Detect which cell encompasses the target text, then output its (x, y) center coordinate. 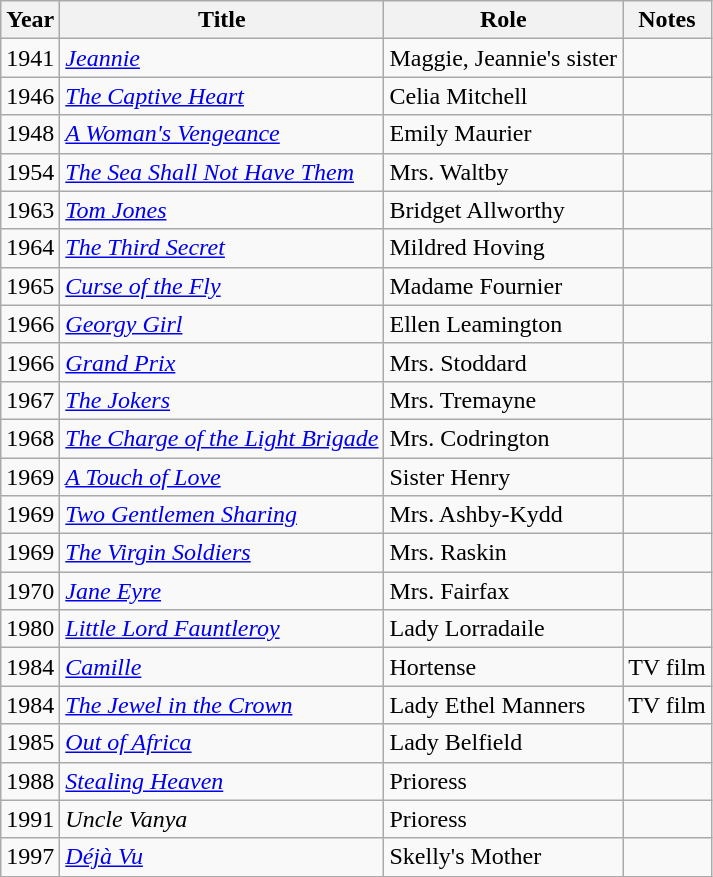
Emily Maurier (504, 134)
Little Lord Fauntleroy (222, 629)
Stealing Heaven (222, 781)
The Sea Shall Not Have Them (222, 172)
Mrs. Codrington (504, 438)
Bridget Allworthy (504, 210)
1963 (30, 210)
Madame Fournier (504, 286)
Lady Ethel Manners (504, 705)
1967 (30, 400)
Lady Belfield (504, 743)
Celia Mitchell (504, 96)
Jane Eyre (222, 591)
1941 (30, 58)
1954 (30, 172)
1968 (30, 438)
Tom Jones (222, 210)
Déjà Vu (222, 857)
1980 (30, 629)
Role (504, 20)
1946 (30, 96)
1970 (30, 591)
Grand Prix (222, 362)
Curse of the Fly (222, 286)
Mrs. Fairfax (504, 591)
Out of Africa (222, 743)
Hortense (504, 667)
A Woman's Vengeance (222, 134)
1997 (30, 857)
Title (222, 20)
1964 (30, 248)
Uncle Vanya (222, 819)
1948 (30, 134)
Mrs. Waltby (504, 172)
Lady Lorradaile (504, 629)
Skelly's Mother (504, 857)
The Captive Heart (222, 96)
Mrs. Tremayne (504, 400)
The Third Secret (222, 248)
Maggie, Jeannie's sister (504, 58)
Ellen Leamington (504, 324)
The Jewel in the Crown (222, 705)
Mrs. Raskin (504, 553)
Mrs. Stoddard (504, 362)
The Jokers (222, 400)
Sister Henry (504, 477)
Camille (222, 667)
1965 (30, 286)
Mrs. Ashby-Kydd (504, 515)
1988 (30, 781)
Georgy Girl (222, 324)
1991 (30, 819)
Two Gentlemen Sharing (222, 515)
1985 (30, 743)
The Charge of the Light Brigade (222, 438)
Jeannie (222, 58)
Notes (668, 20)
Mildred Hoving (504, 248)
Year (30, 20)
The Virgin Soldiers (222, 553)
A Touch of Love (222, 477)
